Detect which cell encompasses the target text, then output its [x, y] center coordinate. 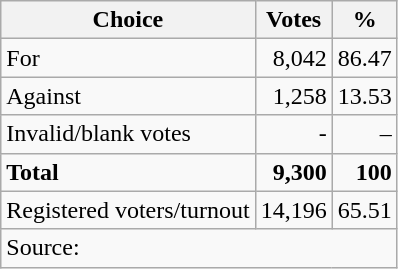
65.51 [364, 210]
Total [128, 172]
For [128, 58]
86.47 [364, 58]
1,258 [294, 96]
13.53 [364, 96]
14,196 [294, 210]
Votes [294, 20]
– [364, 134]
Against [128, 96]
Source: [199, 248]
Registered voters/turnout [128, 210]
100 [364, 172]
8,042 [294, 58]
% [364, 20]
- [294, 134]
Invalid/blank votes [128, 134]
Choice [128, 20]
9,300 [294, 172]
